Provide the [x, y] coordinate of the cell's center where the given text is located.  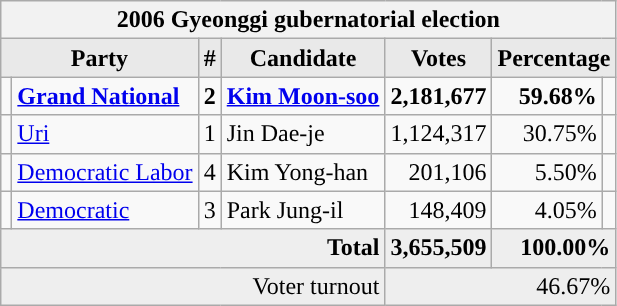
2006 Gyeonggi gubernatorial election [308, 20]
201,106 [438, 172]
1 [210, 134]
Kim Moon-soo [303, 96]
Democratic [105, 210]
# [210, 58]
4 [210, 172]
Kim Yong-han [303, 172]
2,181,677 [438, 96]
Uri [105, 134]
1,124,317 [438, 134]
Democratic Labor [105, 172]
46.67% [500, 286]
Candidate [303, 58]
Park Jung-il [303, 210]
Grand National [105, 96]
3,655,509 [438, 248]
4.05% [547, 210]
Voter turnout [193, 286]
148,409 [438, 210]
3 [210, 210]
Total [193, 248]
59.68% [547, 96]
30.75% [547, 134]
100.00% [554, 248]
2 [210, 96]
Jin Dae-je [303, 134]
Votes [438, 58]
5.50% [547, 172]
Party [100, 58]
Percentage [554, 58]
